Detect which cell encompasses the target text, then output its (X, Y) center coordinate. 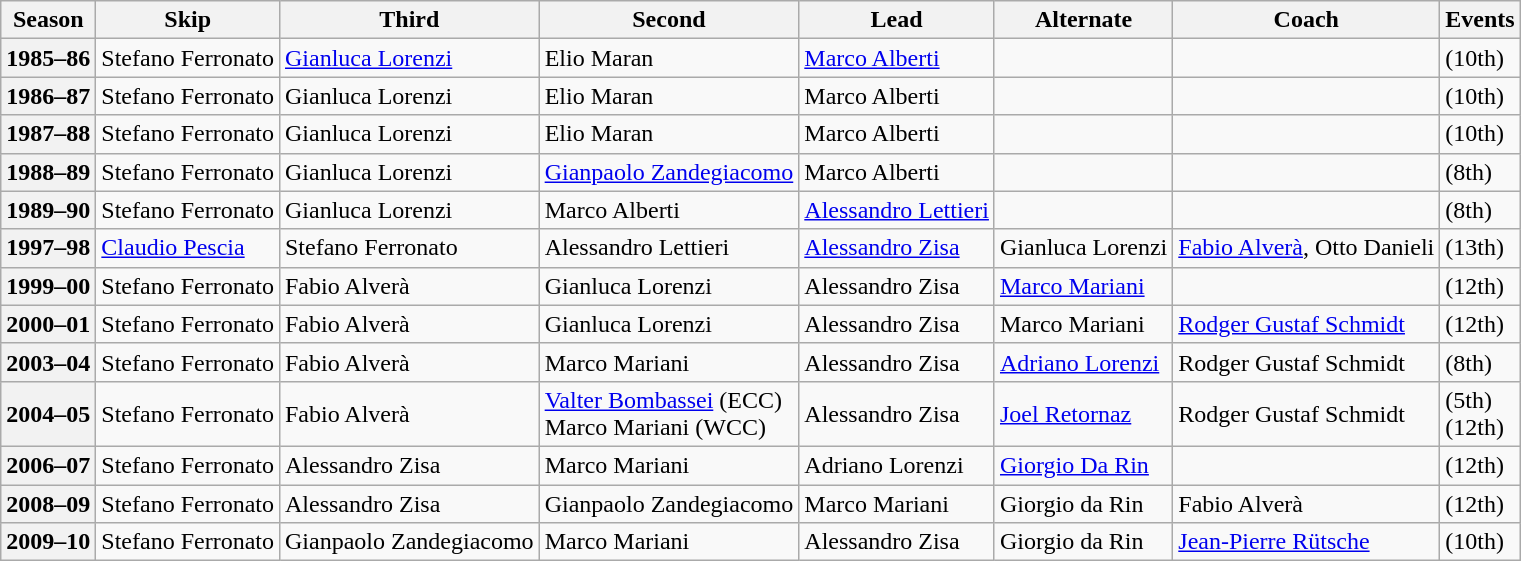
Giorgio Da Rin (1083, 465)
2000–01 (48, 324)
(13th) (1480, 248)
1989–90 (48, 210)
2009–10 (48, 542)
Claudio Pescia (188, 248)
1986–87 (48, 96)
Skip (188, 20)
Joel Retornaz (1083, 414)
1985–86 (48, 58)
Fabio Alverà, Otto Danieli (1306, 248)
Third (409, 20)
Lead (897, 20)
2006–07 (48, 465)
1999–00 (48, 286)
Alternate (1083, 20)
2003–04 (48, 362)
2004–05 (48, 414)
Second (669, 20)
1987–88 (48, 134)
1997–98 (48, 248)
Events (1480, 20)
2008–09 (48, 503)
Coach (1306, 20)
1988–89 (48, 172)
Season (48, 20)
Valter Bombassei (ECC)Marco Mariani (WCC) (669, 414)
(5th) (12th) (1480, 414)
Jean-Pierre Rütsche (1306, 542)
